Extract the (X, Y) coordinate from the center of the cell holding the provided text.  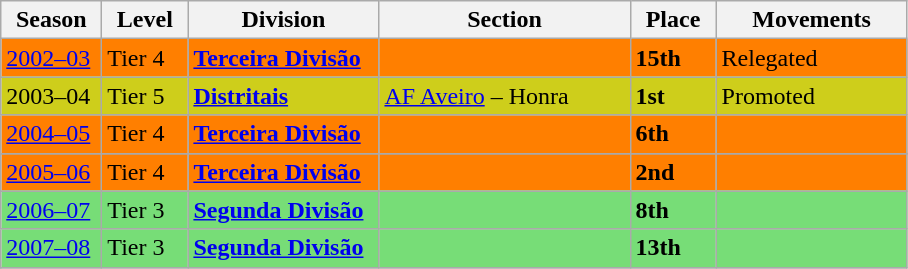
2003–04 (52, 96)
Level (145, 20)
Tier 5 (145, 96)
2004–05 (52, 134)
2006–07 (52, 210)
2nd (673, 172)
Season (52, 20)
Distritais (284, 96)
13th (673, 248)
Section (504, 20)
Division (284, 20)
Promoted (812, 96)
Relegated (812, 58)
Movements (812, 20)
8th (673, 210)
15th (673, 58)
Place (673, 20)
2005–06 (52, 172)
1st (673, 96)
2007–08 (52, 248)
6th (673, 134)
AF Aveiro – Honra (504, 96)
2002–03 (52, 58)
